Output the [x, y] coordinate of the center of the cell containing the given text.  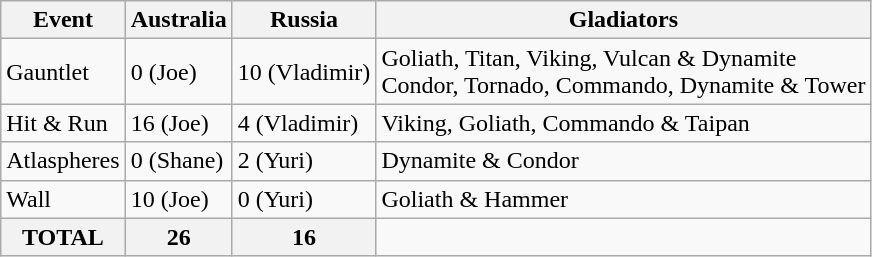
0 (Shane) [178, 161]
Russia [304, 20]
Gauntlet [63, 72]
Hit & Run [63, 123]
26 [178, 237]
0 (Yuri) [304, 199]
10 (Vladimir) [304, 72]
Wall [63, 199]
Atlaspheres [63, 161]
Viking, Goliath, Commando & Taipan [624, 123]
10 (Joe) [178, 199]
Australia [178, 20]
Goliath, Titan, Viking, Vulcan & Dynamite Condor, Tornado, Commando, Dynamite & Tower [624, 72]
TOTAL [63, 237]
16 (Joe) [178, 123]
0 (Joe) [178, 72]
4 (Vladimir) [304, 123]
Goliath & Hammer [624, 199]
Dynamite & Condor [624, 161]
Event [63, 20]
Gladiators [624, 20]
16 [304, 237]
2 (Yuri) [304, 161]
